Pinpoint the cell where the given text exists, returning its [x, y] midpoint coordinate. 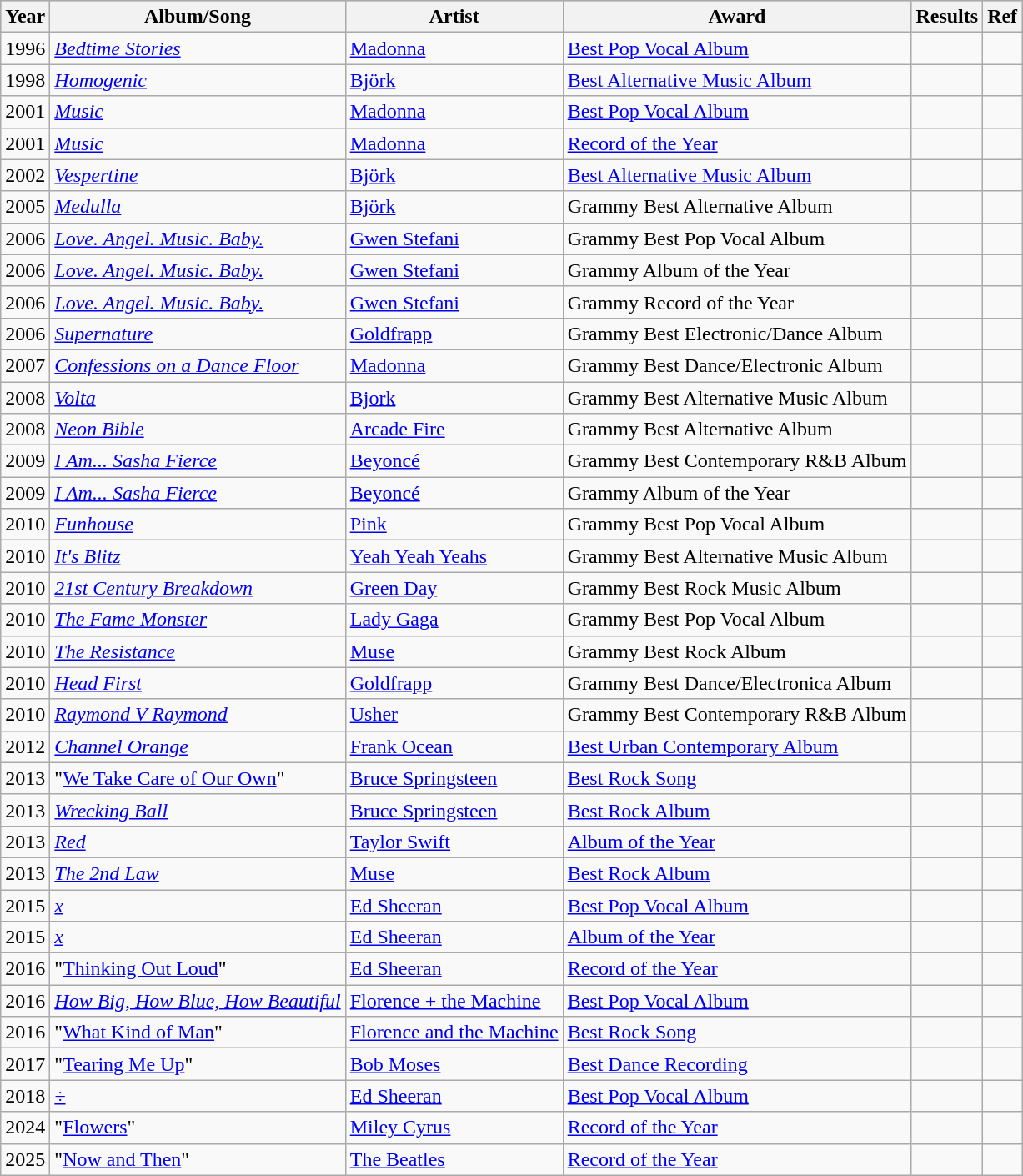
Usher [454, 715]
Bedtime Stories [198, 48]
Pink [454, 525]
1998 [25, 80]
Supernature [198, 334]
Yeah Yeah Yeahs [454, 556]
Best Urban Contemporary Album [737, 746]
2017 [25, 1064]
"What Kind of Man" [198, 1033]
Award [737, 17]
Homogenic [198, 80]
Neon Bible [198, 430]
Raymond V Raymond [198, 715]
It's Blitz [198, 556]
2025 [25, 1159]
The Beatles [454, 1159]
2007 [25, 365]
Channel Orange [198, 746]
Taylor Swift [454, 842]
21st Century Breakdown [198, 588]
Results [947, 17]
Artist [454, 17]
2024 [25, 1128]
The Fame Monster [198, 620]
Bjork [454, 398]
Head First [198, 683]
Green Day [454, 588]
Frank Ocean [454, 746]
2005 [25, 207]
Miley Cyrus [454, 1128]
Year [25, 17]
Grammy Best Electronic/Dance Album [737, 334]
Grammy Best Dance/Electronica Album [737, 683]
Grammy Record of the Year [737, 302]
Bob Moses [454, 1064]
Ref [1002, 17]
2002 [25, 175]
Lady Gaga [454, 620]
Vespertine [198, 175]
Arcade Fire [454, 430]
"Thinking Out Loud" [198, 969]
Florence + the Machine [454, 1001]
"Tearing Me Up" [198, 1064]
The Resistance [198, 651]
Wrecking Ball [198, 810]
"Now and Then" [198, 1159]
Medulla [198, 207]
Best Dance Recording [737, 1064]
Grammy Best Dance/Electronic Album [737, 365]
"Flowers" [198, 1128]
2018 [25, 1096]
Funhouse [198, 525]
How Big, How Blue, How Beautiful [198, 1001]
Album/Song [198, 17]
The 2nd Law [198, 873]
÷ [198, 1096]
"We Take Care of Our Own" [198, 778]
Grammy Best Rock Music Album [737, 588]
Florence and the Machine [454, 1033]
Volta [198, 398]
Confessions on a Dance Floor [198, 365]
1996 [25, 48]
Grammy Best Rock Album [737, 651]
Red [198, 842]
2012 [25, 746]
